Capture the cell that displays the provided text and extract its (X, Y) central coordinate. 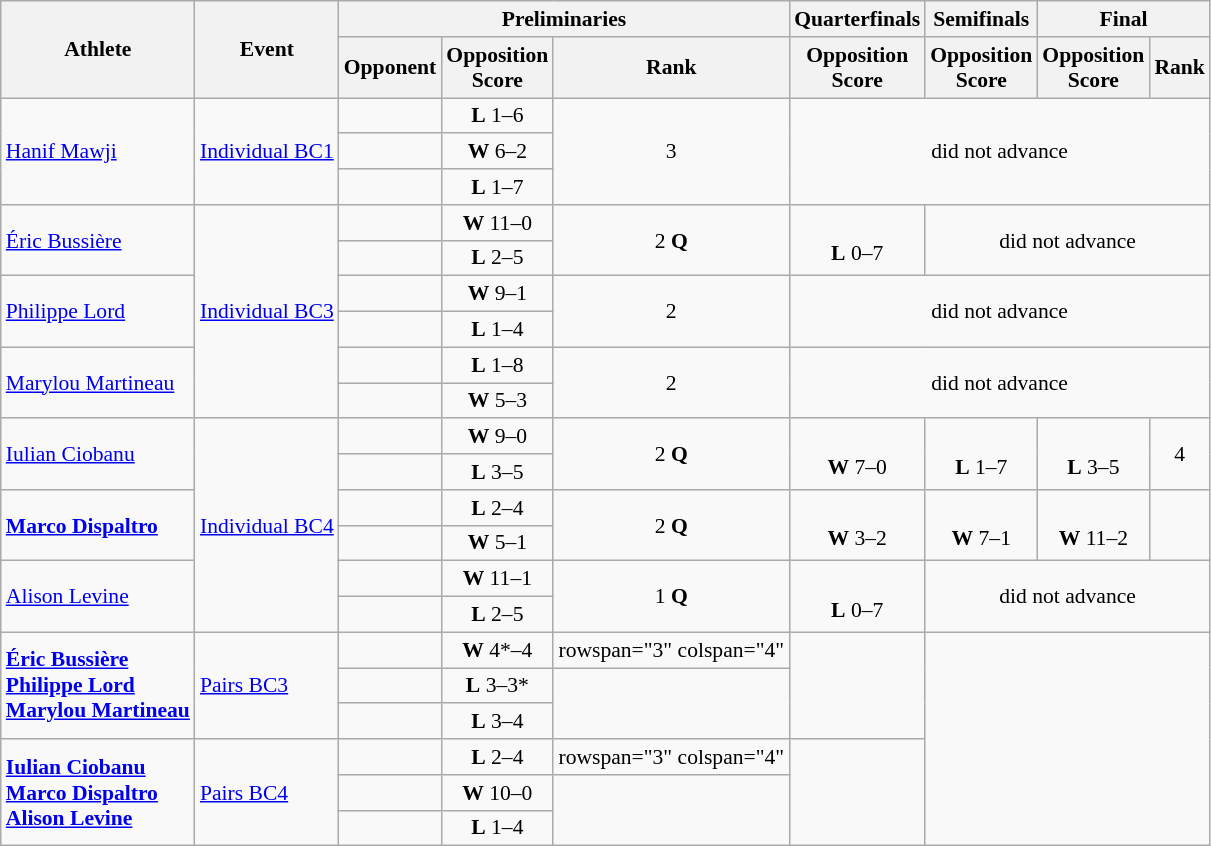
Hanif Mawji (98, 152)
L 1–6 (497, 116)
W 5–1 (497, 543)
Individual BC1 (267, 152)
Marco Dispaltro (98, 526)
L 3–3* (497, 686)
Athlete (98, 50)
1 Q (671, 596)
W 3–2 (857, 526)
Iulian CiobanuMarco DispaltroAlison Levine (98, 792)
Event (267, 50)
W 4*–4 (497, 650)
W 11–2 (1093, 526)
4 (1180, 454)
Iulian Ciobanu (98, 454)
Individual BC3 (267, 312)
W 6–2 (497, 152)
Final (1124, 19)
Pairs BC4 (267, 792)
W 7–0 (857, 454)
Alison Levine (98, 596)
W 11–1 (497, 579)
W 9–0 (497, 437)
3 (671, 152)
W 5–3 (497, 401)
L 3–4 (497, 722)
Semifinals (981, 19)
W 11–0 (497, 223)
Éric BussièrePhilippe LordMarylou Martineau (98, 686)
Éric Bussière (98, 240)
Quarterfinals (857, 19)
L 1–8 (497, 365)
Pairs BC3 (267, 686)
W 7–1 (981, 526)
Individual BC4 (267, 526)
Marylou Martineau (98, 382)
Opponent (390, 68)
Philippe Lord (98, 312)
W 9–1 (497, 294)
W 10–0 (497, 793)
Preliminaries (564, 19)
